Capture the cell that displays the provided text and extract its [X, Y] central coordinate. 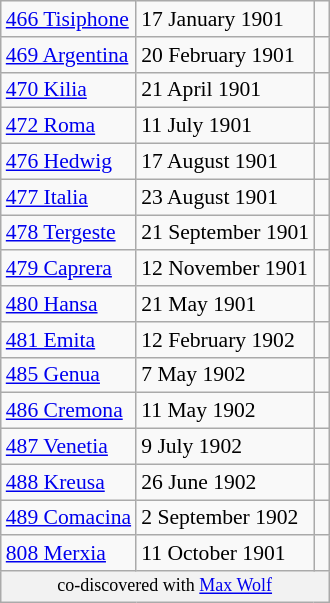
21 April 1901 [225, 90]
20 February 1901 [225, 55]
469 Argentina [68, 55]
466 Tisiphone [68, 19]
480 Hansa [68, 304]
11 October 1901 [225, 554]
479 Caprera [68, 269]
12 November 1901 [225, 269]
472 Roma [68, 126]
808 Merxia [68, 554]
481 Emita [68, 340]
2 September 1902 [225, 518]
21 September 1901 [225, 233]
7 May 1902 [225, 375]
470 Kilia [68, 90]
11 May 1902 [225, 411]
21 May 1901 [225, 304]
476 Hedwig [68, 162]
478 Tergeste [68, 233]
477 Italia [68, 197]
17 August 1901 [225, 162]
488 Kreusa [68, 482]
12 February 1902 [225, 340]
11 July 1901 [225, 126]
489 Comacina [68, 518]
26 June 1902 [225, 482]
17 January 1901 [225, 19]
486 Cremona [68, 411]
23 August 1901 [225, 197]
487 Venetia [68, 447]
co-discovered with Max Wolf [165, 586]
485 Genua [68, 375]
9 July 1902 [225, 447]
